Search for the cell housing the specified text and yield its [X, Y] center coordinate. 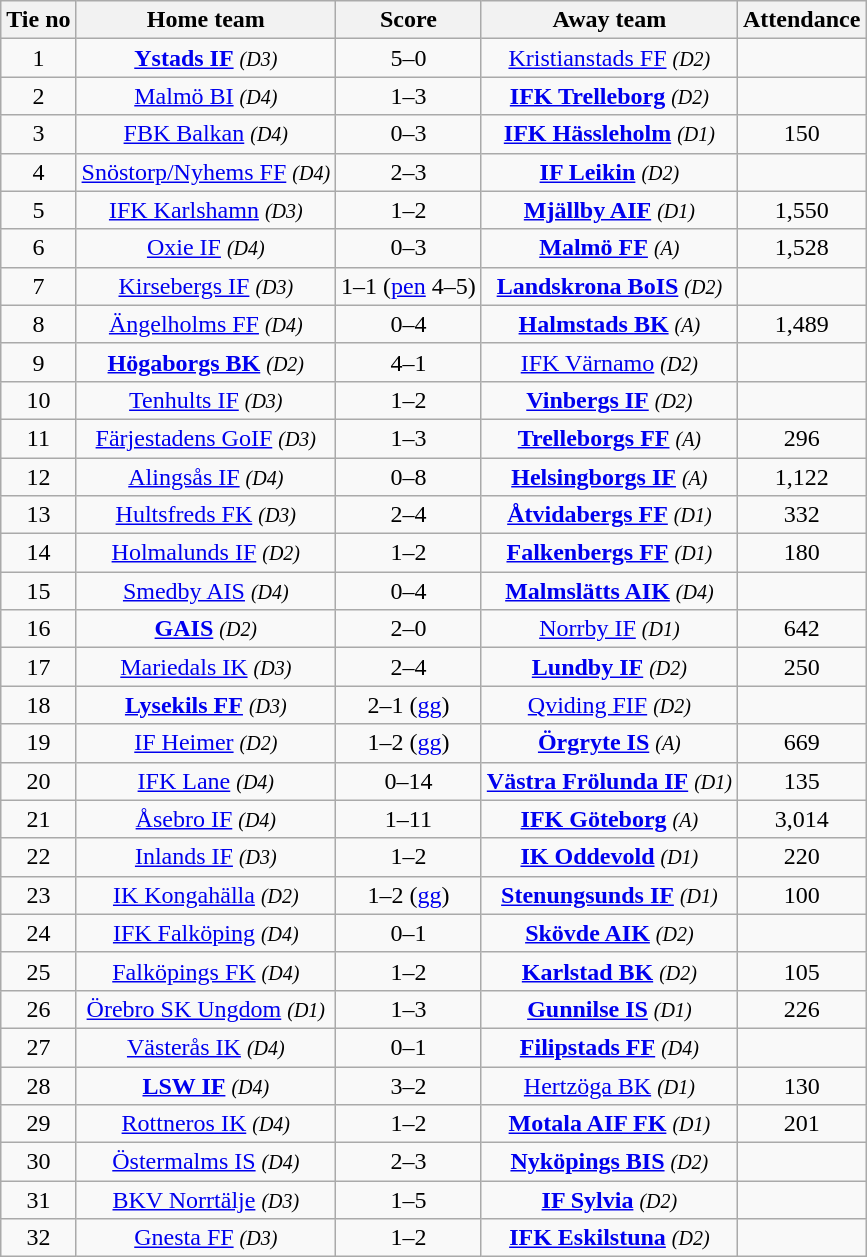
24 [38, 933]
Kirsebergs IF (D3) [206, 286]
Holmalunds IF (D2) [206, 553]
IFK Göteborg (A) [609, 819]
Mjällby AIF (D1) [609, 210]
1,550 [801, 210]
226 [801, 1009]
Motala AIF FK (D1) [609, 1124]
IK Kongahälla (D2) [206, 895]
Nyköpings BIS (D2) [609, 1162]
14 [38, 553]
Inlands IF (D3) [206, 857]
669 [801, 743]
1–5 [409, 1200]
18 [38, 705]
Ystads IF (D3) [206, 58]
6 [38, 248]
Malmslätts AIK (D4) [609, 591]
Qviding FIF (D2) [609, 705]
IF Heimer (D2) [206, 743]
Landskrona BoIS (D2) [609, 286]
GAIS (D2) [206, 629]
Away team [609, 20]
Karlstad BK (D2) [609, 971]
2 [38, 96]
3,014 [801, 819]
17 [38, 667]
150 [801, 134]
13 [38, 515]
Åsebro IF (D4) [206, 819]
332 [801, 515]
0–8 [409, 477]
2–1 (gg) [409, 705]
30 [38, 1162]
Filipstads FF (D4) [609, 1047]
Malmö BI (D4) [206, 96]
250 [801, 667]
8 [38, 324]
21 [38, 819]
IFK Falköping (D4) [206, 933]
Trelleborgs FF (A) [609, 438]
Hultsfreds FK (D3) [206, 515]
642 [801, 629]
1,122 [801, 477]
27 [38, 1047]
10 [38, 400]
26 [38, 1009]
Attendance [801, 20]
Västerås IK (D4) [206, 1047]
5 [38, 210]
1–11 [409, 819]
5–0 [409, 58]
16 [38, 629]
31 [38, 1200]
Mariedals IK (D3) [206, 667]
Tie no [38, 20]
105 [801, 971]
180 [801, 553]
7 [38, 286]
Gunnilse IS (D1) [609, 1009]
11 [38, 438]
Norrby IF (D1) [609, 629]
IF Sylvia (D2) [609, 1200]
Score [409, 20]
IFK Karlshamn (D3) [206, 210]
Färjestadens GoIF (D3) [206, 438]
1–1 (pen 4–5) [409, 286]
FBK Balkan (D4) [206, 134]
BKV Norrtälje (D3) [206, 1200]
IFK Eskilstuna (D2) [609, 1238]
135 [801, 781]
Östermalms IS (D4) [206, 1162]
IK Oddevold (D1) [609, 857]
12 [38, 477]
Åtvidabergs FF (D1) [609, 515]
2–0 [409, 629]
Gnesta FF (D3) [206, 1238]
0–14 [409, 781]
1,528 [801, 248]
4 [38, 172]
Örebro SK Ungdom (D1) [206, 1009]
100 [801, 895]
IFK Lane (D4) [206, 781]
Örgryte IS (A) [609, 743]
LSW IF (D4) [206, 1085]
Falkenbergs FF (D1) [609, 553]
IFK Värnamo (D2) [609, 362]
22 [38, 857]
Lysekils FF (D3) [206, 705]
220 [801, 857]
9 [38, 362]
IFK Trelleborg (D2) [609, 96]
IF Leikin (D2) [609, 172]
19 [38, 743]
20 [38, 781]
Helsingborgs IF (A) [609, 477]
Home team [206, 20]
130 [801, 1085]
4–1 [409, 362]
15 [38, 591]
28 [38, 1085]
3–2 [409, 1085]
Smedby AIS (D4) [206, 591]
25 [38, 971]
1,489 [801, 324]
3 [38, 134]
32 [38, 1238]
296 [801, 438]
Falköpings FK (D4) [206, 971]
1 [38, 58]
IFK Hässleholm (D1) [609, 134]
Kristianstads FF (D2) [609, 58]
Västra Frölunda IF (D1) [609, 781]
Alingsås IF (D4) [206, 477]
Lundby IF (D2) [609, 667]
23 [38, 895]
Tenhults IF (D3) [206, 400]
Rottneros IK (D4) [206, 1124]
Oxie IF (D4) [206, 248]
Malmö FF (A) [609, 248]
Hertzöga BK (D1) [609, 1085]
Skövde AIK (D2) [609, 933]
Ängelholms FF (D4) [206, 324]
Snöstorp/Nyhems FF (D4) [206, 172]
Högaborgs BK (D2) [206, 362]
Stenungsunds IF (D1) [609, 895]
Halmstads BK (A) [609, 324]
Vinbergs IF (D2) [609, 400]
201 [801, 1124]
29 [38, 1124]
